From the cell containing the given text, extract its center point as [X, Y] coordinate. 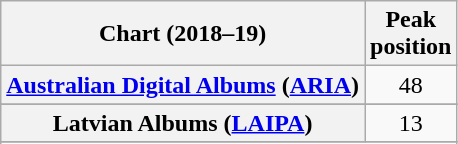
Latvian Albums (LAIPA) [183, 123]
Australian Digital Albums (ARIA) [183, 85]
Peakposition [411, 34]
Chart (2018–19) [183, 34]
48 [411, 85]
13 [411, 123]
